Scan for the cell matching the given text and deliver its (x, y) coordinate at center. 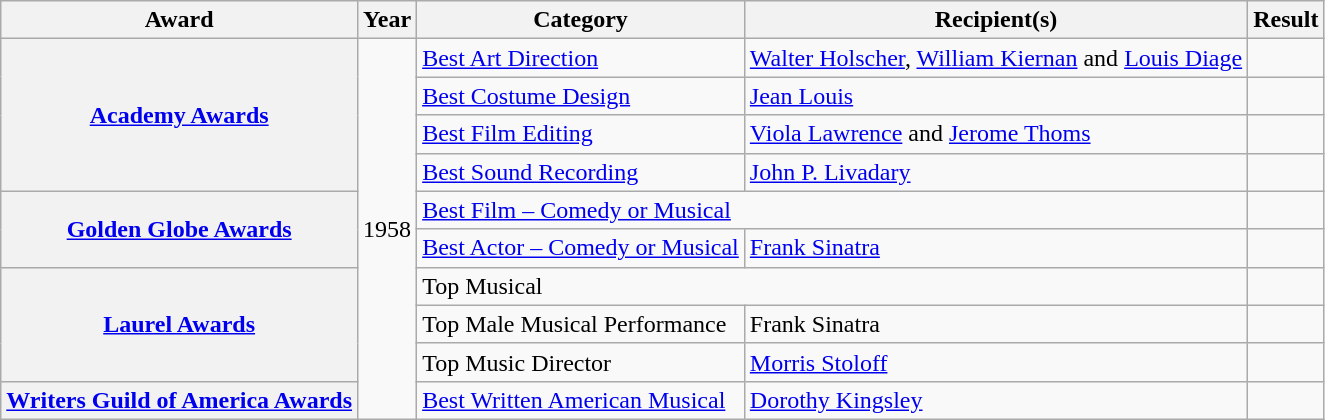
Top Musical (832, 286)
Best Written American Musical (581, 400)
Best Art Direction (581, 58)
Golden Globe Awards (180, 229)
Viola Lawrence and Jerome Thoms (996, 134)
Best Costume Design (581, 96)
Writers Guild of America Awards (180, 400)
Best Sound Recording (581, 172)
Recipient(s) (996, 20)
Award (180, 20)
Laurel Awards (180, 324)
Best Actor – Comedy or Musical (581, 248)
Category (581, 20)
Year (388, 20)
Result (1286, 20)
Top Music Director (581, 362)
Jean Louis (996, 96)
John P. Livadary (996, 172)
Top Male Musical Performance (581, 324)
1958 (388, 230)
Academy Awards (180, 115)
Morris Stoloff (996, 362)
Best Film – Comedy or Musical (832, 210)
Best Film Editing (581, 134)
Dorothy Kingsley (996, 400)
Walter Holscher, William Kiernan and Louis Diage (996, 58)
